Return (X, Y) of the center of cell containing provided text 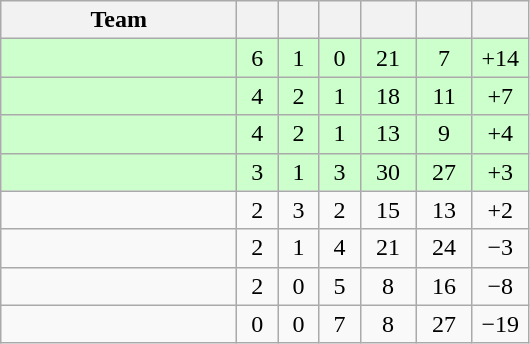
9 (444, 134)
+3 (500, 172)
6 (258, 58)
11 (444, 96)
16 (444, 286)
+4 (500, 134)
+7 (500, 96)
18 (388, 96)
24 (444, 248)
−8 (500, 286)
Team (119, 20)
−3 (500, 248)
+2 (500, 210)
+14 (500, 58)
30 (388, 172)
15 (388, 210)
5 (340, 286)
−19 (500, 324)
